Capture the cell that displays the provided text and extract its (X, Y) central coordinate. 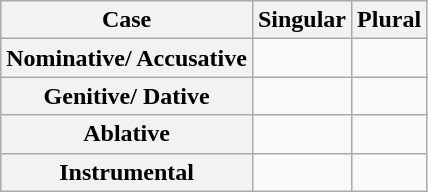
Genitive/ Dative (127, 96)
Plural (390, 20)
Ablative (127, 134)
Instrumental (127, 172)
Case (127, 20)
Singular (302, 20)
Nominative/ Accusative (127, 58)
